Return [X, Y] of the center of cell containing provided text 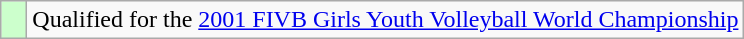
Qualified for the 2001 FIVB Girls Youth Volleyball World Championship [386, 20]
